Capture the cell that displays the provided text and extract its (x, y) central coordinate. 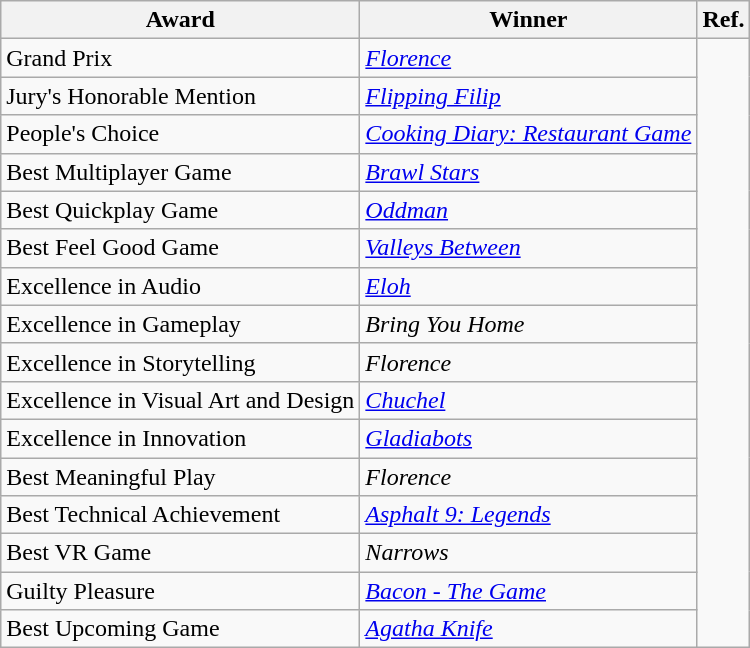
Eloh (528, 286)
Flipping Filip (528, 96)
People's Choice (180, 134)
Jury's Honorable Mention (180, 96)
Excellence in Audio (180, 286)
Chuchel (528, 400)
Oddman (528, 210)
Excellence in Innovation (180, 438)
Award (180, 20)
Best Multiplayer Game (180, 172)
Narrows (528, 553)
Guilty Pleasure (180, 591)
Gladiabots (528, 438)
Excellence in Visual Art and Design (180, 400)
Best Upcoming Game (180, 629)
Best VR Game (180, 553)
Best Meaningful Play (180, 477)
Grand Prix (180, 58)
Brawl Stars (528, 172)
Excellence in Storytelling (180, 362)
Agatha Knife (528, 629)
Winner (528, 20)
Cooking Diary: Restaurant Game (528, 134)
Valleys Between (528, 248)
Best Quickplay Game (180, 210)
Asphalt 9: Legends (528, 515)
Bring You Home (528, 324)
Excellence in Gameplay (180, 324)
Bacon - The Game (528, 591)
Best Feel Good Game (180, 248)
Best Technical Achievement (180, 515)
Ref. (724, 20)
